Identify which cell holds the provided text, then report its (X, Y) central coordinate. 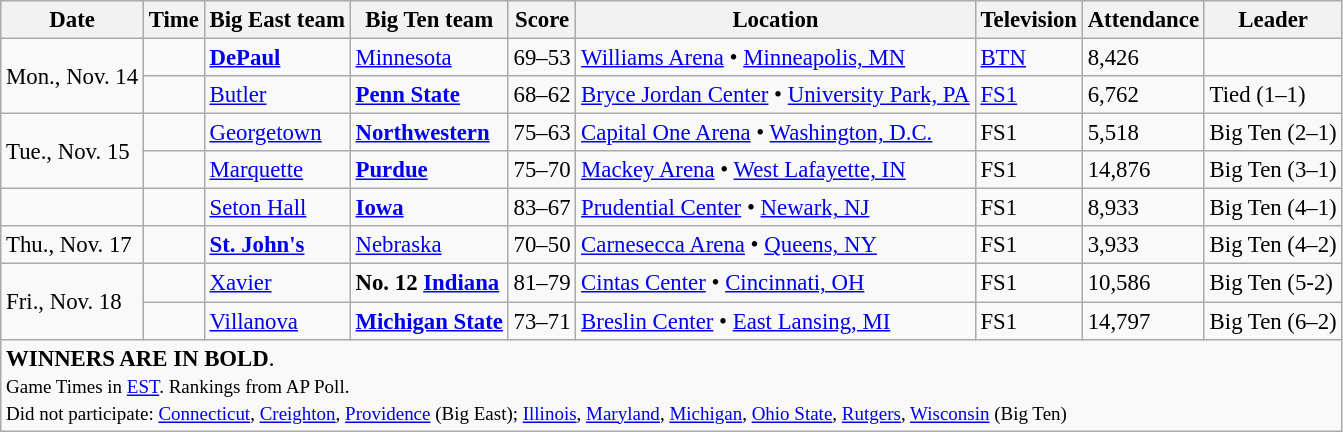
Marquette (277, 170)
3,933 (1143, 245)
73–71 (542, 321)
Iowa (429, 208)
Big Ten (4–1) (1273, 208)
83–67 (542, 208)
Leader (1273, 20)
Mackey Arena • West Lafayette, IN (776, 170)
Location (776, 20)
Big Ten (2–1) (1273, 133)
Attendance (1143, 20)
Tied (1–1) (1273, 95)
BTN (1028, 58)
Prudential Center • Newark, NJ (776, 208)
14,797 (1143, 321)
Penn State (429, 95)
Big East team (277, 20)
Big Ten team (429, 20)
Score (542, 20)
69–53 (542, 58)
68–62 (542, 95)
6,762 (1143, 95)
Williams Arena • Minneapolis, MN (776, 58)
81–79 (542, 283)
Carnesecca Arena • Queens, NY (776, 245)
5,518 (1143, 133)
Fri., Nov. 18 (72, 302)
Mon., Nov. 14 (72, 76)
Big Ten (6–2) (1273, 321)
Seton Hall (277, 208)
14,876 (1143, 170)
70–50 (542, 245)
Purdue (429, 170)
Big Ten (4–2) (1273, 245)
Xavier (277, 283)
8,933 (1143, 208)
Thu., Nov. 17 (72, 245)
Tue., Nov. 15 (72, 152)
Breslin Center • East Lansing, MI (776, 321)
Big Ten (3–1) (1273, 170)
Minnesota (429, 58)
75–70 (542, 170)
Capital One Arena • Washington, D.C. (776, 133)
75–63 (542, 133)
Butler (277, 95)
Cintas Center • Cincinnati, OH (776, 283)
Michigan State (429, 321)
Date (72, 20)
Bryce Jordan Center • University Park, PA (776, 95)
DePaul (277, 58)
10,586 (1143, 283)
Big Ten (5-2) (1273, 283)
No. 12 Indiana (429, 283)
Time (174, 20)
Villanova (277, 321)
Television (1028, 20)
St. John's (277, 245)
8,426 (1143, 58)
Northwestern (429, 133)
Georgetown (277, 133)
Nebraska (429, 245)
